Provide the [x, y] coordinate of the cell's center where the given text is located.  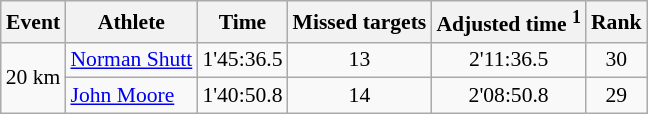
John Moore [131, 96]
Event [34, 22]
30 [616, 60]
Rank [616, 22]
13 [360, 60]
29 [616, 96]
Norman Shutt [131, 60]
Adjusted time 1 [508, 22]
Time [242, 22]
Athlete [131, 22]
2'11:36.5 [508, 60]
Missed targets [360, 22]
1'45:36.5 [242, 60]
1'40:50.8 [242, 96]
14 [360, 96]
20 km [34, 78]
2'08:50.8 [508, 96]
